Find where the given text appears and provide that cell's center as [x, y] coordinate. 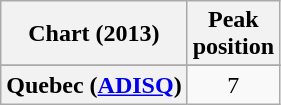
Chart (2013) [94, 34]
Peakposition [233, 34]
7 [233, 85]
Quebec (ADISQ) [94, 85]
